Capture the cell that displays the provided text and extract its (X, Y) central coordinate. 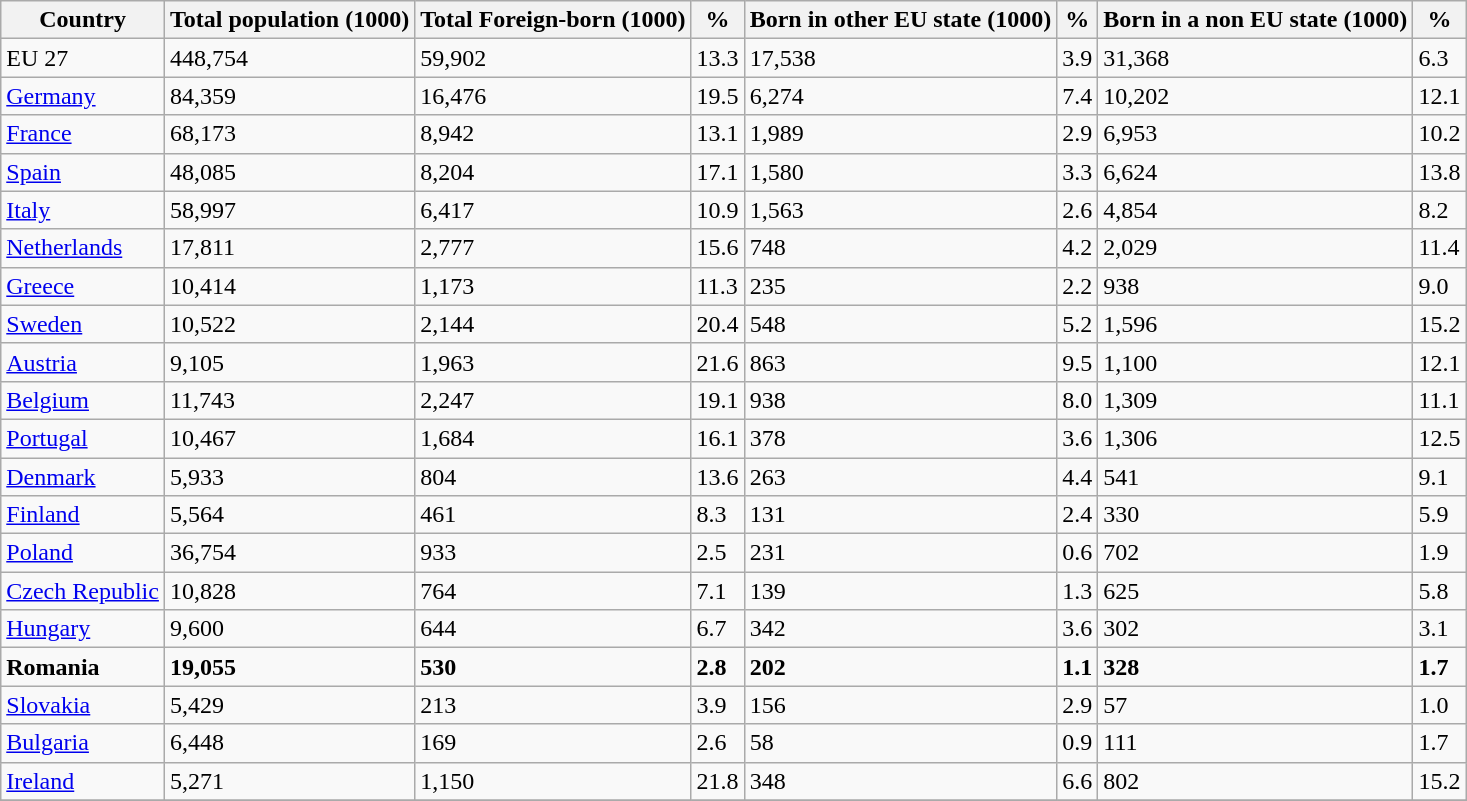
13.3 (718, 58)
21.6 (718, 362)
Spain (83, 172)
461 (553, 515)
5.9 (1440, 515)
2.4 (1078, 515)
1,173 (553, 286)
EU 27 (83, 58)
202 (900, 667)
57 (1256, 705)
10,202 (1256, 96)
Sweden (83, 324)
13.1 (718, 134)
2.5 (718, 553)
6,448 (289, 743)
702 (1256, 553)
9,105 (289, 362)
8.3 (718, 515)
Ireland (83, 781)
9,600 (289, 629)
2,144 (553, 324)
328 (1256, 667)
19.5 (718, 96)
Country (83, 20)
5.8 (1440, 591)
139 (900, 591)
Germany (83, 96)
235 (900, 286)
9.1 (1440, 477)
6.7 (718, 629)
France (83, 134)
58 (900, 743)
21.8 (718, 781)
2.2 (1078, 286)
Born in a non EU state (1000) (1256, 20)
5,271 (289, 781)
11,743 (289, 400)
Austria (83, 362)
3.1 (1440, 629)
10,467 (289, 438)
11.4 (1440, 248)
17,811 (289, 248)
Italy (83, 210)
Finland (83, 515)
4.2 (1078, 248)
12.5 (1440, 438)
2.8 (718, 667)
2,777 (553, 248)
0.9 (1078, 743)
7.1 (718, 591)
84,359 (289, 96)
6.6 (1078, 781)
802 (1256, 781)
Netherlands (83, 248)
748 (900, 248)
10,414 (289, 286)
Belgium (83, 400)
644 (553, 629)
Born in other EU state (1000) (900, 20)
1,563 (900, 210)
16.1 (718, 438)
764 (553, 591)
169 (553, 743)
1,580 (900, 172)
19.1 (718, 400)
5,564 (289, 515)
15.6 (718, 248)
1.3 (1078, 591)
1,309 (1256, 400)
330 (1256, 515)
541 (1256, 477)
6,417 (553, 210)
1,963 (553, 362)
2,247 (553, 400)
Total population (1000) (289, 20)
31,368 (1256, 58)
213 (553, 705)
156 (900, 705)
1.1 (1078, 667)
131 (900, 515)
Greece (83, 286)
1,596 (1256, 324)
6.3 (1440, 58)
20.4 (718, 324)
17.1 (718, 172)
48,085 (289, 172)
1.9 (1440, 553)
5,933 (289, 477)
8.0 (1078, 400)
302 (1256, 629)
111 (1256, 743)
8,204 (553, 172)
17,538 (900, 58)
13.6 (718, 477)
59,902 (553, 58)
804 (553, 477)
10,828 (289, 591)
5.2 (1078, 324)
Slovakia (83, 705)
6,624 (1256, 172)
548 (900, 324)
348 (900, 781)
11.1 (1440, 400)
6,953 (1256, 134)
58,997 (289, 210)
625 (1256, 591)
1.0 (1440, 705)
7.4 (1078, 96)
1,989 (900, 134)
13.8 (1440, 172)
1,306 (1256, 438)
36,754 (289, 553)
5,429 (289, 705)
Denmark (83, 477)
6,274 (900, 96)
8.2 (1440, 210)
68,173 (289, 134)
Bulgaria (83, 743)
530 (553, 667)
4.4 (1078, 477)
Portugal (83, 438)
19,055 (289, 667)
10.2 (1440, 134)
9.5 (1078, 362)
9.0 (1440, 286)
Hungary (83, 629)
4,854 (1256, 210)
Total Foreign-born (1000) (553, 20)
Romania (83, 667)
2,029 (1256, 248)
0.6 (1078, 553)
863 (900, 362)
10,522 (289, 324)
933 (553, 553)
1,150 (553, 781)
3.3 (1078, 172)
Poland (83, 553)
10.9 (718, 210)
11.3 (718, 286)
16,476 (553, 96)
1,684 (553, 438)
8,942 (553, 134)
1,100 (1256, 362)
378 (900, 438)
263 (900, 477)
Czech Republic (83, 591)
448,754 (289, 58)
342 (900, 629)
231 (900, 553)
